Provide the (X, Y) coordinate of the cell's center where the given text is located.  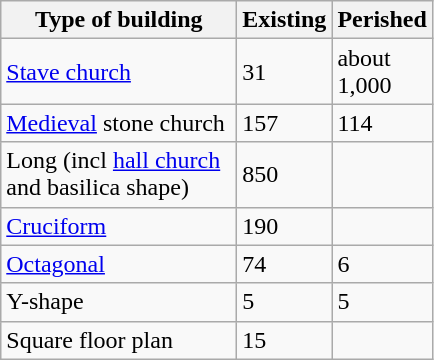
Long (incl hall church and basilica shape) (119, 174)
Perished (382, 20)
Type of building (119, 20)
Medieval stone church (119, 123)
850 (284, 174)
6 (382, 264)
190 (284, 226)
Octagonal (119, 264)
Stave church (119, 72)
about 1,000 (382, 72)
157 (284, 123)
Y-shape (119, 302)
15 (284, 340)
Square floor plan (119, 340)
74 (284, 264)
114 (382, 123)
Cruciform (119, 226)
31 (284, 72)
Existing (284, 20)
